Pinpoint the cell where the given text exists, returning its (X, Y) midpoint coordinate. 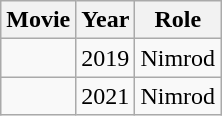
Role (178, 20)
Year (106, 20)
2019 (106, 58)
2021 (106, 96)
Movie (38, 20)
